For the text-containing cell, return its midpoint in [x, y] coordinate format. 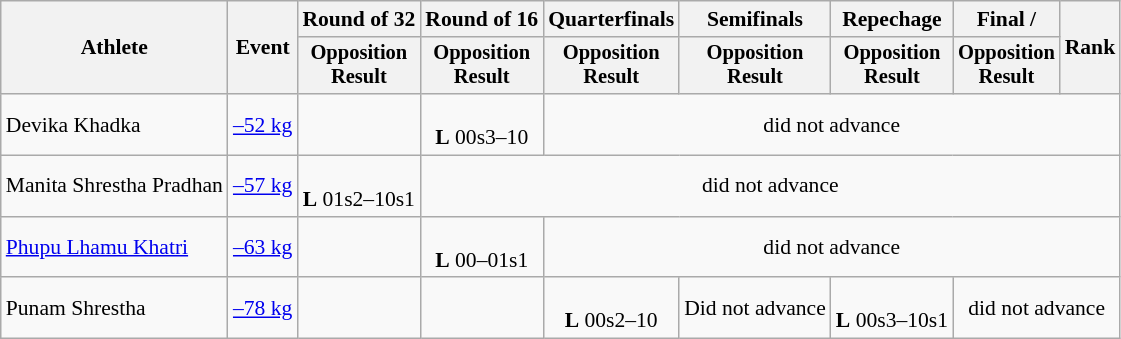
Rank [1090, 48]
Manita Shrestha Pradhan [114, 186]
Repechage [892, 19]
L 00s3–10s1 [892, 308]
Round of 16 [482, 19]
Final / [1006, 19]
Athlete [114, 48]
L 00s2–10 [611, 308]
Punam Shrestha [114, 308]
–57 kg [262, 186]
Quarterfinals [611, 19]
L 00s3–10 [482, 124]
L 00–01s1 [482, 248]
Phupu Lhamu Khatri [114, 248]
Did not advance [755, 308]
–78 kg [262, 308]
Semifinals [755, 19]
L 01s2–10s1 [358, 186]
–52 kg [262, 124]
–63 kg [262, 248]
Devika Khadka [114, 124]
Round of 32 [358, 19]
Event [262, 48]
